Locate the cell with the specified text and output its [x, y] center coordinate. 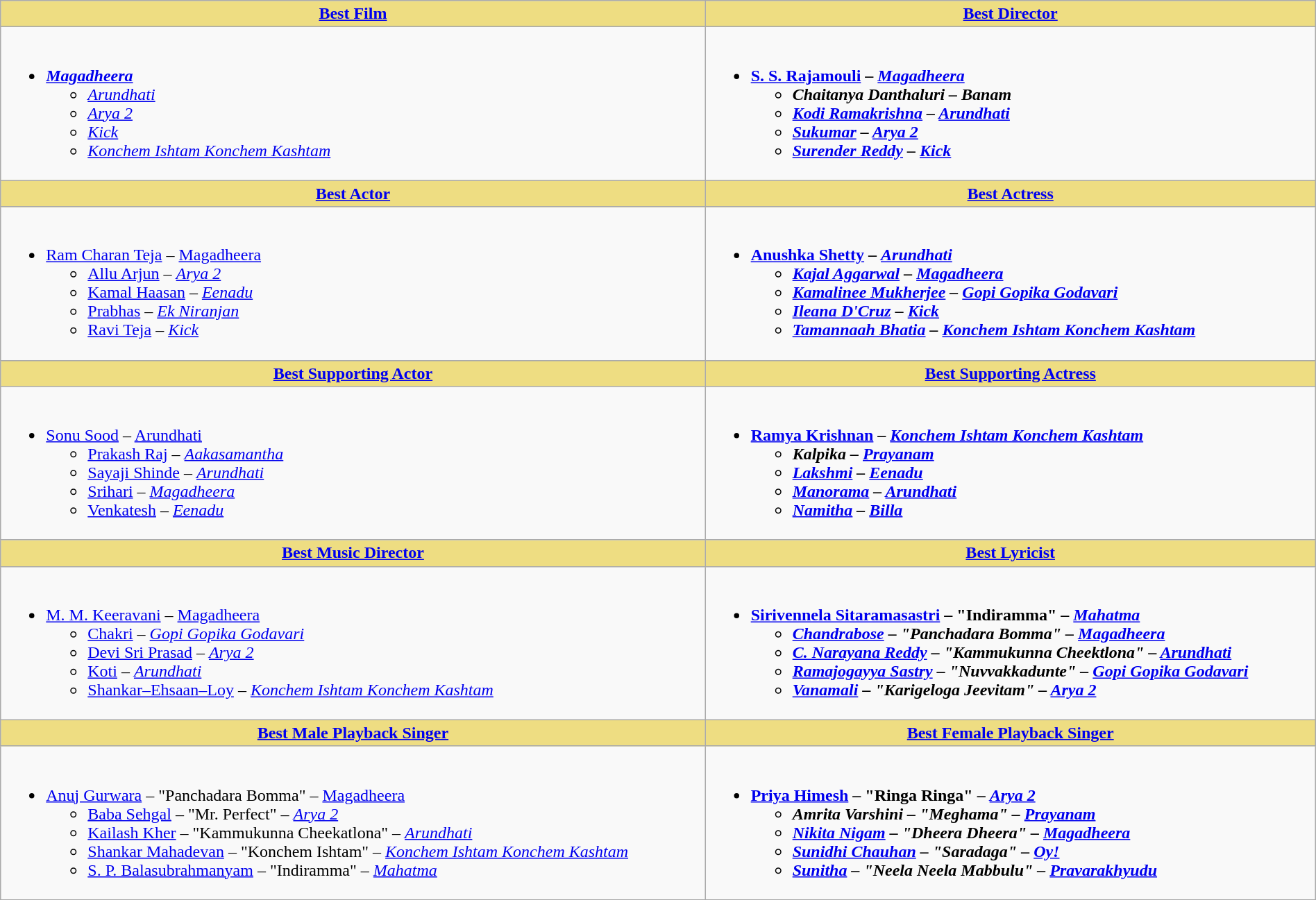
Sonu Sood – ArundhatiPrakash Raj – AakasamanthaSayaji Shinde – ArundhatiSrihari – MagadheeraVenkatesh – Eenadu [353, 464]
Best Music Director [353, 553]
Best Director [1011, 14]
Ramya Krishnan – Konchem Ishtam Konchem KashtamKalpika – PrayanamLakshmi – EenaduManorama – ArundhatiNamitha – Billa [1011, 464]
Best Actress [1011, 194]
Best Male Playback Singer [353, 733]
Best Female Playback Singer [1011, 733]
S. S. Rajamouli – MagadheeraChaitanya Danthaluri – BanamKodi Ramakrishna – ArundhatiSukumar – Arya 2Surender Reddy – Kick [1011, 104]
Best Lyricist [1011, 553]
M. M. Keeravani – MagadheeraChakri – Gopi Gopika GodavariDevi Sri Prasad – Arya 2Koti – ArundhatiShankar–Ehsaan–Loy – Konchem Ishtam Konchem Kashtam [353, 643]
Best Supporting Actress [1011, 373]
MagadheeraArundhatiArya 2KickKonchem Ishtam Konchem Kashtam [353, 104]
Best Supporting Actor [353, 373]
Best Film [353, 14]
Ram Charan Teja – MagadheeraAllu Arjun – Arya 2Kamal Haasan – EenaduPrabhas – Ek NiranjanRavi Teja – Kick [353, 283]
Best Actor [353, 194]
